Provide the (X, Y) coordinate of the cell's center where the given text is located.  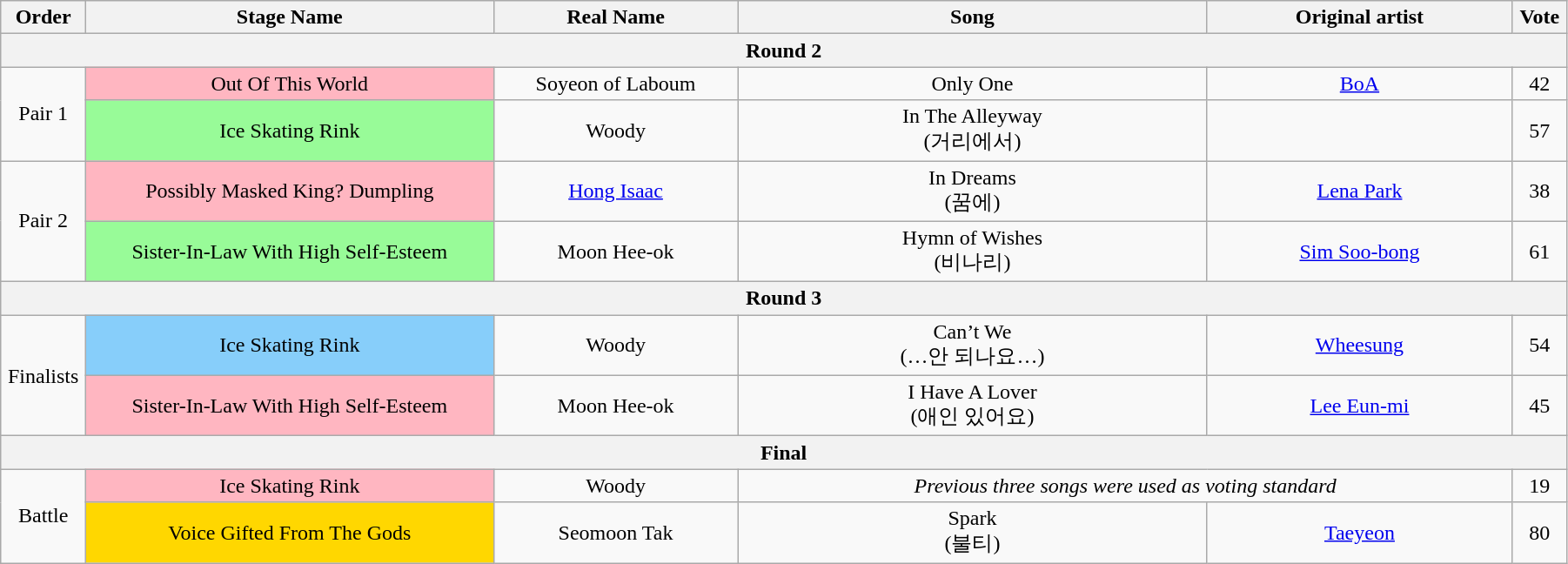
Song (973, 17)
Battle (44, 516)
42 (1539, 84)
Sim Soo-bong (1359, 252)
Round 2 (784, 50)
I Have A Lover(애인 있어요) (973, 406)
Lee Eun-mi (1359, 406)
BoA (1359, 84)
Can’t We(…안 되나요…) (973, 346)
Possibly Masked King? Dumpling (290, 191)
45 (1539, 406)
80 (1539, 533)
57 (1539, 131)
Pair 2 (44, 221)
38 (1539, 191)
61 (1539, 252)
Final (784, 453)
54 (1539, 346)
Taeyeon (1359, 533)
Hong Isaac (616, 191)
Order (44, 17)
Soyeon of Laboum (616, 84)
Real Name (616, 17)
Lena Park (1359, 191)
Previous three songs were used as voting standard (1125, 486)
In The Alleyway(거리에서) (973, 131)
Hymn of Wishes(비나리) (973, 252)
Only One (973, 84)
Spark(불티) (973, 533)
Round 3 (784, 299)
Stage Name (290, 17)
Pair 1 (44, 114)
Seomoon Tak (616, 533)
Original artist (1359, 17)
In Dreams(꿈에) (973, 191)
Vote (1539, 17)
Voice Gifted From The Gods (290, 533)
Wheesung (1359, 346)
Finalists (44, 376)
19 (1539, 486)
Out Of This World (290, 84)
